Capture the cell that displays the provided text and extract its [X, Y] central coordinate. 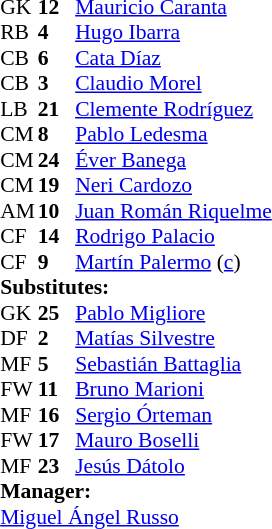
DF [19, 339]
24 [57, 160]
RB [19, 33]
Martín Palermo (c) [174, 262]
Jesús Dátolo [174, 466]
14 [57, 237]
Juan Román Riquelme [174, 211]
GK [19, 313]
5 [57, 364]
3 [57, 83]
25 [57, 313]
Pablo Migliore [174, 313]
23 [57, 466]
21 [57, 109]
6 [57, 58]
4 [57, 33]
Matías Silvestre [174, 339]
Éver Banega [174, 160]
Pablo Ledesma [174, 135]
17 [57, 441]
11 [57, 389]
Substitutes: [136, 287]
Mauro Boselli [174, 441]
LB [19, 109]
AM [19, 211]
Clemente Rodríguez [174, 109]
2 [57, 339]
Sebastián Battaglia [174, 364]
Cata Díaz [174, 58]
19 [57, 185]
10 [57, 211]
Bruno Marioni [174, 389]
Neri Cardozo [174, 185]
Rodrigo Palacio [174, 237]
Claudio Morel [174, 83]
Hugo Ibarra [174, 33]
Manager: [136, 491]
16 [57, 415]
Sergio Órteman [174, 415]
9 [57, 262]
8 [57, 135]
